Find where the given text appears and provide that cell's center as [X, Y] coordinate. 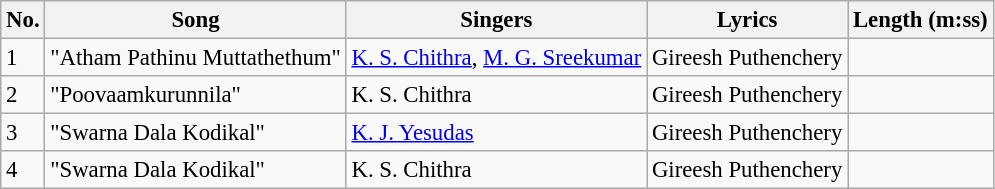
1 [23, 58]
2 [23, 95]
Lyrics [748, 20]
K. S. Chithra, M. G. Sreekumar [496, 58]
Song [196, 20]
4 [23, 170]
K. J. Yesudas [496, 133]
"Atham Pathinu Muttathethum" [196, 58]
Length (m:ss) [920, 20]
3 [23, 133]
"Poovaamkurunnila" [196, 95]
No. [23, 20]
Singers [496, 20]
